Detect which cell encompasses the target text, then output its (X, Y) center coordinate. 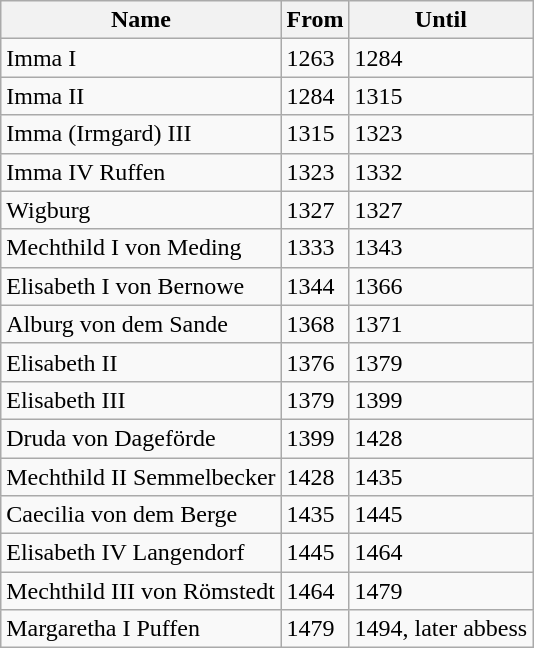
Elisabeth II (141, 362)
Elisabeth III (141, 400)
Mechthild II Semmelbecker (141, 477)
1344 (315, 286)
Mechthild III von Römstedt (141, 591)
1332 (441, 172)
1366 (441, 286)
Mechthild I von Meding (141, 248)
1333 (315, 248)
Imma II (141, 96)
Alburg von dem Sande (141, 324)
From (315, 20)
1494, later abbess (441, 629)
Elisabeth I von Bernowe (141, 286)
Druda von Dageförde (141, 438)
Margaretha I Puffen (141, 629)
Imma (Irmgard) III (141, 134)
1263 (315, 58)
1371 (441, 324)
Caecilia von dem Berge (141, 515)
Elisabeth IV Langendorf (141, 553)
1376 (315, 362)
1368 (315, 324)
Wigburg (141, 210)
1343 (441, 248)
Name (141, 20)
Until (441, 20)
Imma I (141, 58)
Imma IV Ruffen (141, 172)
